Locate the cell with the specified text and output its (x, y) center coordinate. 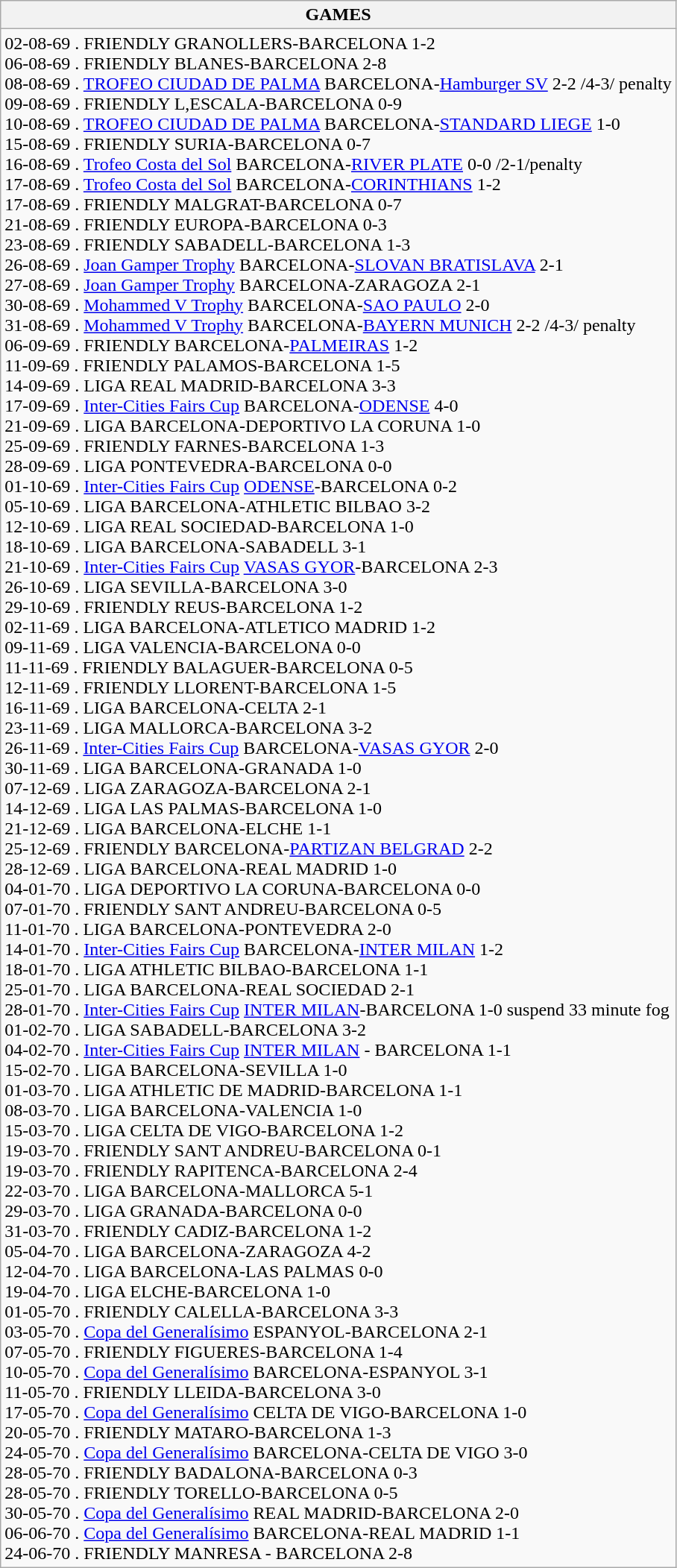
GAMES (338, 15)
